Return (x, y) of the center of cell containing provided text 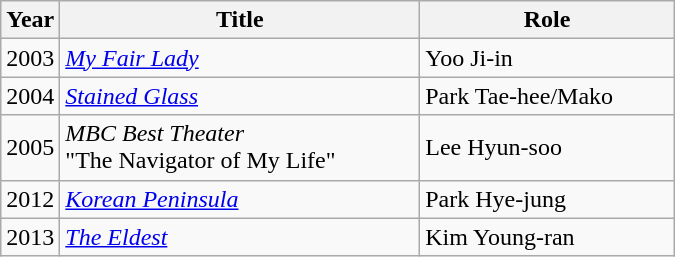
Title (240, 20)
2012 (30, 199)
The Eldest (240, 237)
2004 (30, 96)
2003 (30, 58)
Korean Peninsula (240, 199)
Year (30, 20)
My Fair Lady (240, 58)
Kim Young-ran (548, 237)
Park Hye-jung (548, 199)
Park Tae-hee/Mako (548, 96)
Stained Glass (240, 96)
2013 (30, 237)
Yoo Ji-in (548, 58)
Role (548, 20)
2005 (30, 148)
Lee Hyun-soo (548, 148)
MBC Best Theater "The Navigator of My Life" (240, 148)
